Extract the [X, Y] coordinate from the center of the cell holding the provided text.  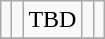
TBD [52, 20]
